Extract the (X, Y) coordinate from the center of the cell holding the provided text.  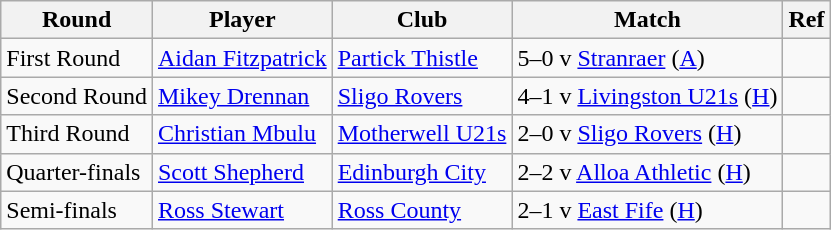
First Round (77, 58)
Club (422, 20)
2–1 v East Fife (H) (648, 210)
4–1 v Livingston U21s (H) (648, 96)
Match (648, 20)
Round (77, 20)
Ross Stewart (242, 210)
Mikey Drennan (242, 96)
Aidan Fitzpatrick (242, 58)
Partick Thistle (422, 58)
Third Round (77, 134)
Player (242, 20)
Christian Mbulu (242, 134)
2–0 v Sligo Rovers (H) (648, 134)
Scott Shepherd (242, 172)
Second Round (77, 96)
Sligo Rovers (422, 96)
Ross County (422, 210)
2–2 v Alloa Athletic (H) (648, 172)
Motherwell U21s (422, 134)
Quarter-finals (77, 172)
Edinburgh City (422, 172)
5–0 v Stranraer (A) (648, 58)
Semi-finals (77, 210)
Ref (806, 20)
